For the text-containing cell, return its midpoint in [x, y] coordinate format. 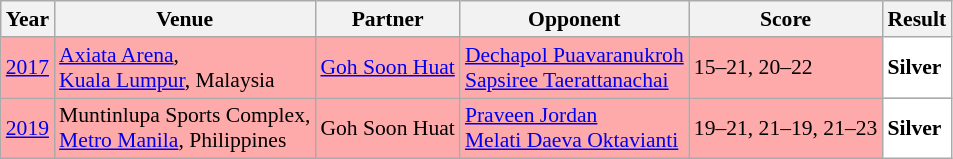
Result [916, 19]
Dechapol Puavaranukroh Sapsiree Taerattanachai [574, 68]
15–21, 20–22 [786, 68]
Muntinlupa Sports Complex,Metro Manila, Philippines [184, 128]
19–21, 21–19, 21–23 [786, 128]
2019 [28, 128]
Score [786, 19]
Praveen Jordan Melati Daeva Oktavianti [574, 128]
Year [28, 19]
Opponent [574, 19]
Partner [387, 19]
Venue [184, 19]
Axiata Arena,Kuala Lumpur, Malaysia [184, 68]
2017 [28, 68]
